Return (x, y) of the center of cell containing provided text 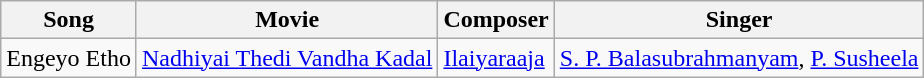
Engeyo Etho (69, 58)
S. P. Balasubrahmanyam, P. Susheela (739, 58)
Nadhiyai Thedi Vandha Kadal (286, 58)
Composer (496, 20)
Ilaiyaraaja (496, 58)
Song (69, 20)
Movie (286, 20)
Singer (739, 20)
